Determine the [x, y] coordinate at the center of the cell enclosing the given text.  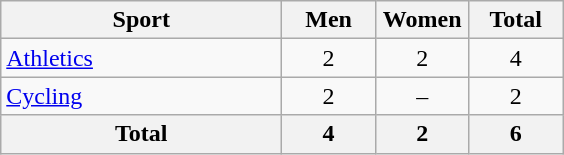
Cycling [142, 96]
Sport [142, 20]
6 [516, 134]
Men [329, 20]
Women [422, 20]
– [422, 96]
Athletics [142, 58]
